Provide the [X, Y] coordinate of the cell's center where the given text is located.  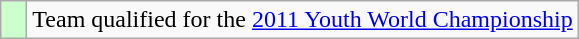
Team qualified for the 2011 Youth World Championship [302, 20]
